Identify which cell holds the provided text, then report its [x, y] central coordinate. 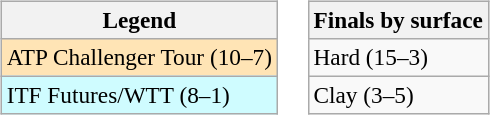
Hard (15–3) [398, 57]
ATP Challenger Tour (10–7) [139, 57]
ITF Futures/WTT (8–1) [139, 95]
Finals by surface [398, 20]
Clay (3–5) [398, 95]
Legend [139, 20]
